Search for the cell housing the specified text and yield its [X, Y] center coordinate. 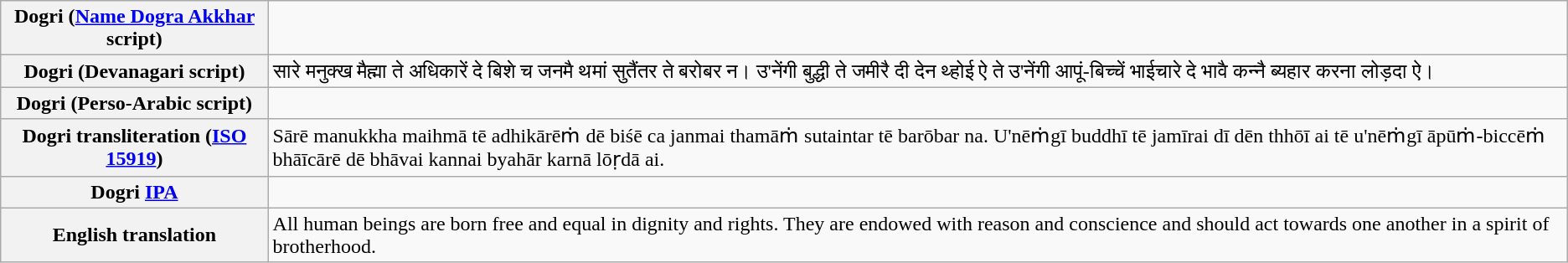
English translation [134, 235]
Dogri transliteration (ISO 15919) [134, 147]
Dogri IPA [134, 192]
Dogri (Devanagari script) [134, 71]
Dogri (Name Dogra Akkhar script) [134, 28]
Dogri (Perso-Arabic script) [134, 103]
